Pinpoint the cell where the given text exists, returning its (x, y) midpoint coordinate. 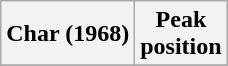
Char (1968) (68, 34)
Peakposition (181, 34)
